Search for the cell housing the specified text and yield its [X, Y] center coordinate. 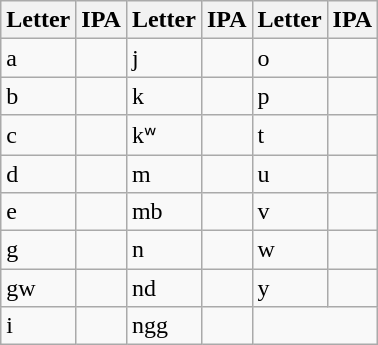
e [38, 212]
w [290, 250]
d [38, 173]
j [164, 58]
n [164, 250]
i [38, 326]
m [164, 173]
k [164, 96]
a [38, 58]
o [290, 58]
nd [164, 288]
p [290, 96]
y [290, 288]
u [290, 173]
gw [38, 288]
c [38, 135]
kʷ [164, 135]
b [38, 96]
mb [164, 212]
v [290, 212]
g [38, 250]
ngg [164, 326]
t [290, 135]
